Scan for the cell matching the given text and deliver its (X, Y) coordinate at center. 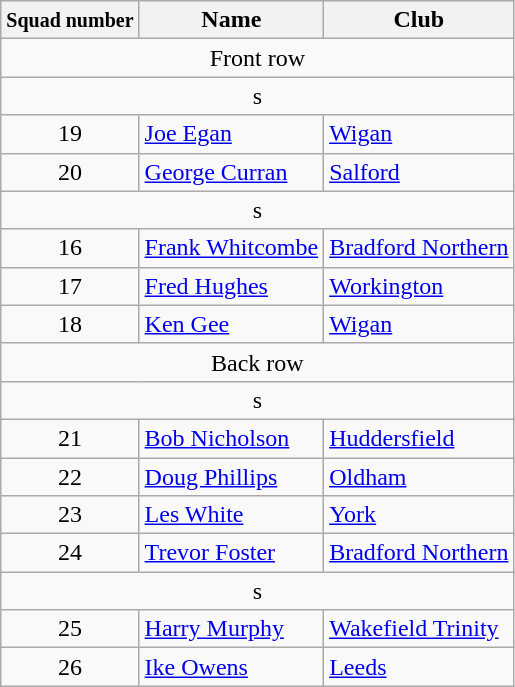
Oldham (419, 477)
Joe Egan (232, 134)
Leeds (419, 667)
Ike Owens (232, 667)
21 (70, 438)
Harry Murphy (232, 629)
George Curran (232, 172)
23 (70, 515)
York (419, 515)
25 (70, 629)
17 (70, 286)
26 (70, 667)
24 (70, 553)
Fred Hughes (232, 286)
19 (70, 134)
16 (70, 248)
Squad number (70, 20)
Bob Nicholson (232, 438)
Doug Phillips (232, 477)
20 (70, 172)
Huddersfield (419, 438)
Wakefield Trinity (419, 629)
Name (232, 20)
Club (419, 20)
Front row (258, 58)
Trevor Foster (232, 553)
22 (70, 477)
Frank Whitcombe (232, 248)
Ken Gee (232, 324)
18 (70, 324)
Back row (258, 362)
Salford (419, 172)
Les White (232, 515)
Workington (419, 286)
